Identify which cell holds the provided text, then report its (X, Y) central coordinate. 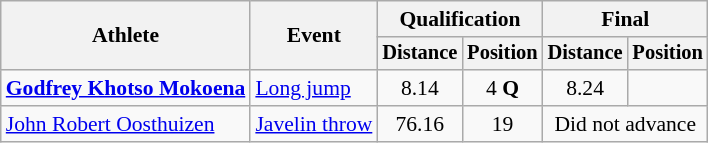
8.14 (420, 88)
Long jump (314, 88)
4 Q (502, 88)
Did not advance (626, 124)
Athlete (126, 36)
Qualification (460, 19)
Final (626, 19)
8.24 (586, 88)
John Robert Oosthuizen (126, 124)
Godfrey Khotso Mokoena (126, 88)
Event (314, 36)
19 (502, 124)
76.16 (420, 124)
Javelin throw (314, 124)
